Scan for the cell matching the given text and deliver its [x, y] coordinate at center. 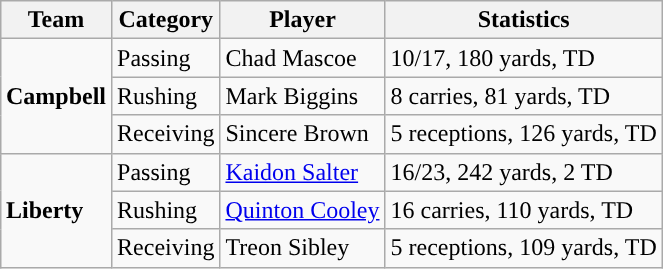
Campbell [56, 96]
10/17, 180 yards, TD [524, 58]
Treon Sibley [302, 248]
16 carries, 110 yards, TD [524, 210]
Mark Biggins [302, 96]
16/23, 242 yards, 2 TD [524, 172]
8 carries, 81 yards, TD [524, 96]
Kaidon Salter [302, 172]
Chad Mascoe [302, 58]
Category [166, 20]
Liberty [56, 210]
5 receptions, 109 yards, TD [524, 248]
Sincere Brown [302, 134]
Quinton Cooley [302, 210]
Player [302, 20]
Team [56, 20]
Statistics [524, 20]
5 receptions, 126 yards, TD [524, 134]
